Scan for the cell matching the given text and deliver its (x, y) coordinate at center. 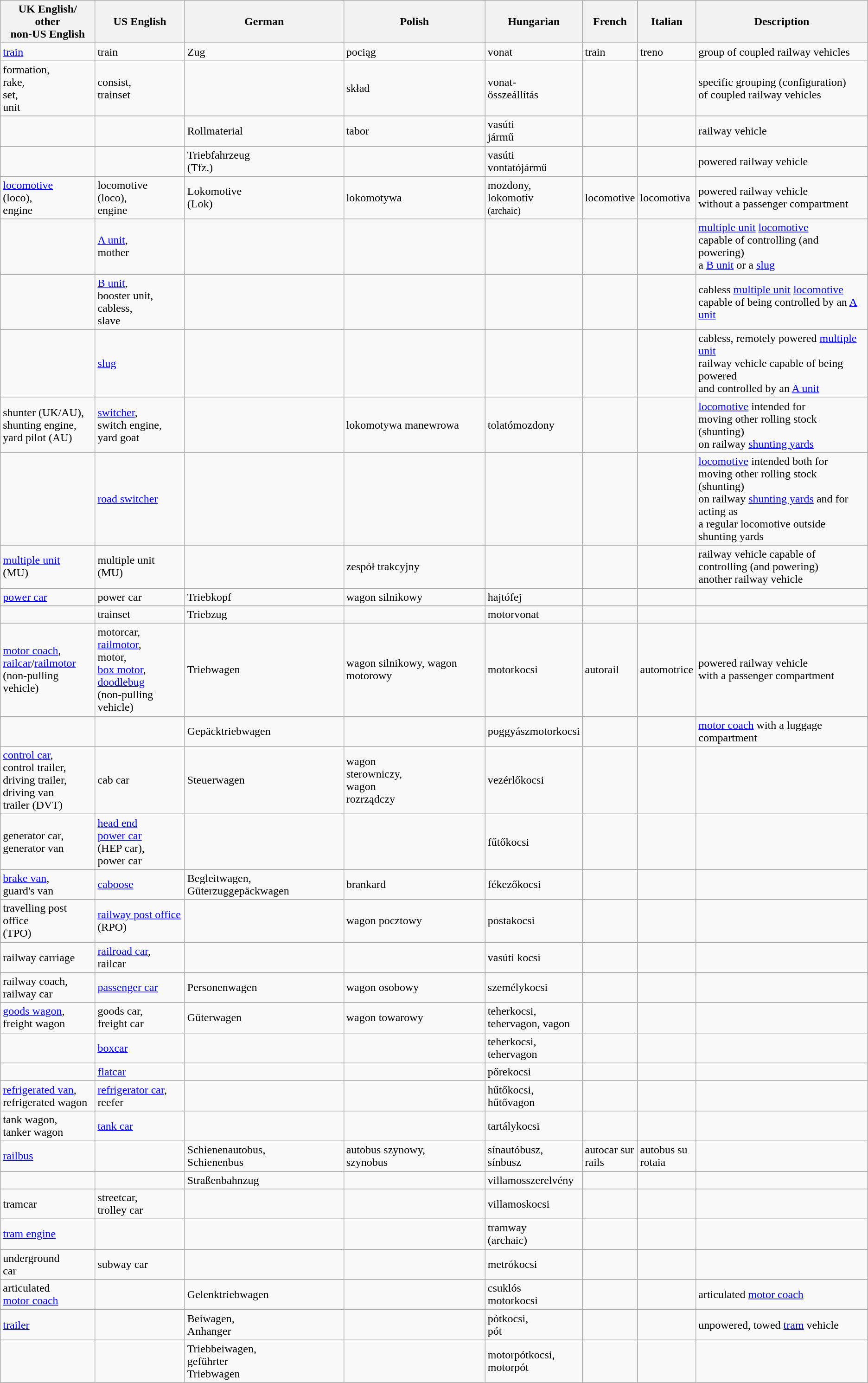
tank car (140, 1126)
postakocsi (534, 921)
autorail (610, 670)
caboose (140, 884)
specific grouping (configuration)of coupled railway vehicles (782, 88)
tabor (415, 131)
railway post office(RPO) (140, 921)
road switcher (140, 499)
motor coach,railcar/railmotor(non-pulling vehicle) (48, 670)
Triebbeiwagen,geführterTriebwagen (264, 1361)
articulatedmotor coach (48, 1294)
locomotive (610, 198)
poggyászmotorkocsi (534, 731)
wagon silnikowy, wagon motorowy (415, 670)
powered railway vehiclewithout a passenger compartment (782, 198)
Triebwagen (264, 670)
motorcar,railmotor,motor,box motor,doodlebug(non-pulling vehicle) (140, 670)
Zug (264, 52)
tolatómozdony (534, 425)
travelling post office(TPO) (48, 921)
tank wagon,tanker wagon (48, 1126)
lokomotywa manewrowa (415, 425)
vezérlőkocsi (534, 780)
switcher,switch engine,yard goat (140, 425)
Triebfahrzeug(Tfz.) (264, 161)
vonat-összeállítás (534, 88)
Hungarian (534, 22)
hajtófej (534, 597)
motorkocsi (534, 670)
metrókocsi (534, 1265)
tram engine (48, 1234)
Personenwagen (264, 987)
brake van,guard's van (48, 884)
vasúti kocsi (534, 958)
locomotive intended formoving other rolling stock (shunting)on railway shunting yards (782, 425)
railbus (48, 1156)
head endpower car(HEP car),power car (140, 842)
fékezőkocsi (534, 884)
zespół trakcyjny (415, 566)
wagon towarowy (415, 1018)
railway carriage (48, 958)
vonat (534, 52)
US English (140, 22)
trainset (140, 615)
autocar surrails (610, 1156)
wagon osobowy (415, 987)
vasútijármű (534, 131)
UK English/othernon-US English (48, 22)
unpowered, towed tram vehicle (782, 1325)
cab car (140, 780)
French (610, 22)
wagon silnikowy (415, 597)
generator car,generator van (48, 842)
Italian (667, 22)
Lokomotive(Lok) (264, 198)
pótkocsi,pót (534, 1325)
Steuerwagen (264, 780)
motorvonat (534, 615)
group of coupled railway vehicles (782, 52)
tartálykocsi (534, 1126)
undergroundcar (48, 1265)
wagonsterowniczy,wagonrozrządczy (415, 780)
multiple unit locomotivecapable of controlling (and powering)a B unit or a slug (782, 247)
hűtőkocsi,hűtővagon (534, 1096)
goods wagon,freight wagon (48, 1018)
treno (667, 52)
fűtőkocsi (534, 842)
Gelenktriebwagen (264, 1294)
passenger car (140, 987)
Beiwagen,Anhanger (264, 1325)
articulated motor coach (782, 1294)
személykocsi (534, 987)
goods car,freight car (140, 1018)
Polish (415, 22)
tramway(archaic) (534, 1234)
brankard (415, 884)
autobus szynowy,szynobus (415, 1156)
teherkocsi,tehervagon, vagon (534, 1018)
tramcar (48, 1204)
cabless multiple unit locomotivecapable of being controlled by an A unit (782, 302)
mozdony,lokomotív(archaic) (534, 198)
pőrekocsi (534, 1072)
refrigerator car,reefer (140, 1096)
formation,rake,set,unit (48, 88)
Schienenautobus,Schienenbus (264, 1156)
Description (782, 22)
railway vehicle (782, 131)
Begleitwagen, Güterzuggepäckwagen (264, 884)
trailer (48, 1325)
wagon pocztowy (415, 921)
railway coach,railway car (48, 987)
Rollmaterial (264, 131)
A unit,mother (140, 247)
cabless, remotely powered multiple unitrailway vehicle capable of being poweredand controlled by an A unit (782, 363)
villamosszerelvény (534, 1180)
German (264, 22)
autobus surotaia (667, 1156)
vasútivontatójármű (534, 161)
villamoskocsi (534, 1204)
Straßenbahnzug (264, 1180)
Triebzug (264, 615)
boxcar (140, 1048)
streetcar,trolley car (140, 1204)
sínautóbusz,sínbusz (534, 1156)
motor coach with a luggage compartment (782, 731)
railroad car,railcar (140, 958)
lokomotywa (415, 198)
skład (415, 88)
pociąg (415, 52)
Gepäcktriebwagen (264, 731)
csuklósmotorkocsi (534, 1294)
Triebkopf (264, 597)
consist,trainset (140, 88)
locomotiva (667, 198)
slug (140, 363)
flatcar (140, 1072)
B unit,booster unit,cabless,slave (140, 302)
powered railway vehicle (782, 161)
automotrice (667, 670)
teherkocsi,tehervagon (534, 1048)
control car,control trailer,driving trailer,driving vantrailer (DVT) (48, 780)
railway vehicle capable ofcontrolling (and powering)another railway vehicle (782, 566)
Güterwagen (264, 1018)
subway car (140, 1265)
motorpótkocsi,motorpót (534, 1361)
powered railway vehiclewith a passenger compartment (782, 670)
shunter (UK/AU),shunting engine,yard pilot (AU) (48, 425)
refrigerated van,refrigerated wagon (48, 1096)
